Extract the [x, y] coordinate from the center of the cell holding the provided text.  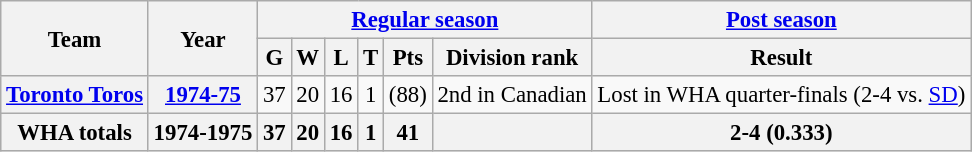
Post season [782, 20]
WHA totals [75, 133]
L [340, 58]
41 [408, 133]
2nd in Canadian [512, 95]
2-4 (0.333) [782, 133]
Result [782, 58]
1974-1975 [202, 133]
Year [202, 38]
1974-75 [202, 95]
Lost in WHA quarter-finals (2-4 vs. SD) [782, 95]
(88) [408, 95]
Regular season [425, 20]
T [371, 58]
Toronto Toros [75, 95]
Team [75, 38]
G [274, 58]
Pts [408, 58]
W [308, 58]
Division rank [512, 58]
